Extract the (X, Y) coordinate from the center of the cell holding the provided text.  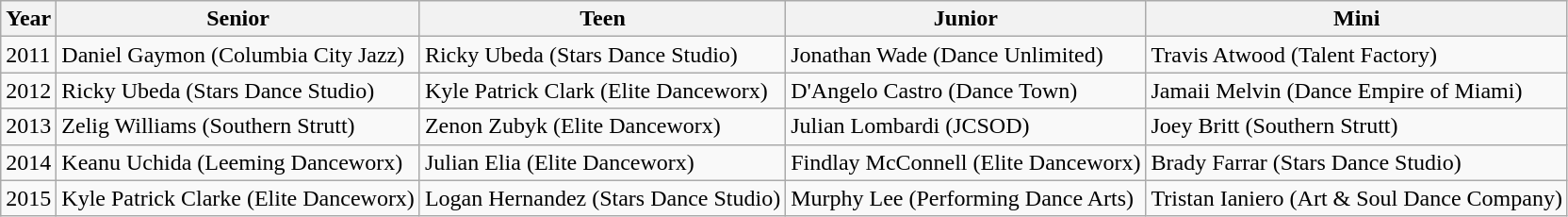
Findlay McConnell (Elite Danceworx) (966, 162)
Daniel Gaymon (Columbia City Jazz) (238, 55)
Kyle Patrick Clark (Elite Danceworx) (602, 91)
Julian Elia (Elite Danceworx) (602, 162)
Murphy Lee (Performing Dance Arts) (966, 198)
Jonathan Wade (Dance Unlimited) (966, 55)
Julian Lombardi (JCSOD) (966, 126)
D'Angelo Castro (Dance Town) (966, 91)
Brady Farrar (Stars Dance Studio) (1357, 162)
2011 (28, 55)
2013 (28, 126)
Zelig Williams (Southern Strutt) (238, 126)
Year (28, 19)
Keanu Uchida (Leeming Danceworx) (238, 162)
Zenon Zubyk (Elite Danceworx) (602, 126)
2012 (28, 91)
2014 (28, 162)
Tristan Ianiero (Art & Soul Dance Company) (1357, 198)
2015 (28, 198)
Joey Britt (Southern Strutt) (1357, 126)
Junior (966, 19)
Kyle Patrick Clarke (Elite Danceworx) (238, 198)
Travis Atwood (Talent Factory) (1357, 55)
Mini (1357, 19)
Logan Hernandez (Stars Dance Studio) (602, 198)
Senior (238, 19)
Jamaii Melvin (Dance Empire of Miami) (1357, 91)
Teen (602, 19)
